Return [X, Y] of the center of cell containing provided text 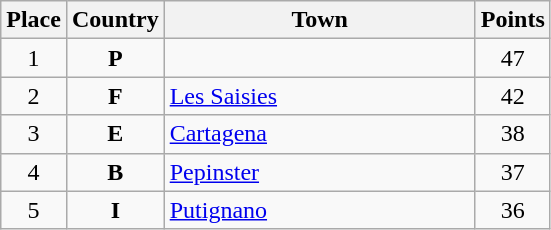
Country [115, 20]
Pepinster [320, 172]
Les Saisies [320, 96]
36 [512, 210]
Putignano [320, 210]
Town [320, 20]
1 [34, 58]
2 [34, 96]
I [115, 210]
42 [512, 96]
E [115, 134]
Place [34, 20]
P [115, 58]
Cartagena [320, 134]
5 [34, 210]
B [115, 172]
47 [512, 58]
38 [512, 134]
4 [34, 172]
Points [512, 20]
F [115, 96]
37 [512, 172]
3 [34, 134]
